Extract the [X, Y] coordinate from the center of the cell holding the provided text.  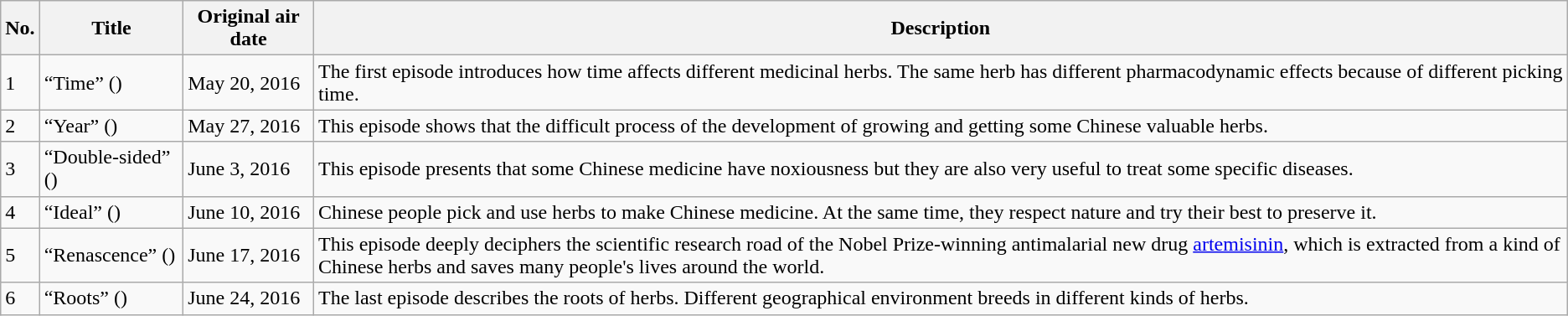
“Ideal” () [111, 212]
5 [20, 255]
Chinese people pick and use herbs to make Chinese medicine. At the same time, they respect nature and try their best to preserve it. [940, 212]
June 3, 2016 [249, 169]
2 [20, 126]
Title [111, 28]
No. [20, 28]
“Double-sided” () [111, 169]
The last episode describes the roots of herbs. Different geographical environment breeds in different kinds of herbs. [940, 298]
May 20, 2016 [249, 82]
June 24, 2016 [249, 298]
6 [20, 298]
3 [20, 169]
This episode shows that the difficult process of the development of growing and getting some Chinese valuable herbs. [940, 126]
Original air date [249, 28]
“Year” () [111, 126]
May 27, 2016 [249, 126]
This episode presents that some Chinese medicine have noxiousness but they are also very useful to treat some specific diseases. [940, 169]
“Time” () [111, 82]
June 17, 2016 [249, 255]
“Renascence” () [111, 255]
4 [20, 212]
“Roots” () [111, 298]
1 [20, 82]
Description [940, 28]
June 10, 2016 [249, 212]
